Provide the [x, y] coordinate of the cell's center where the given text is located.  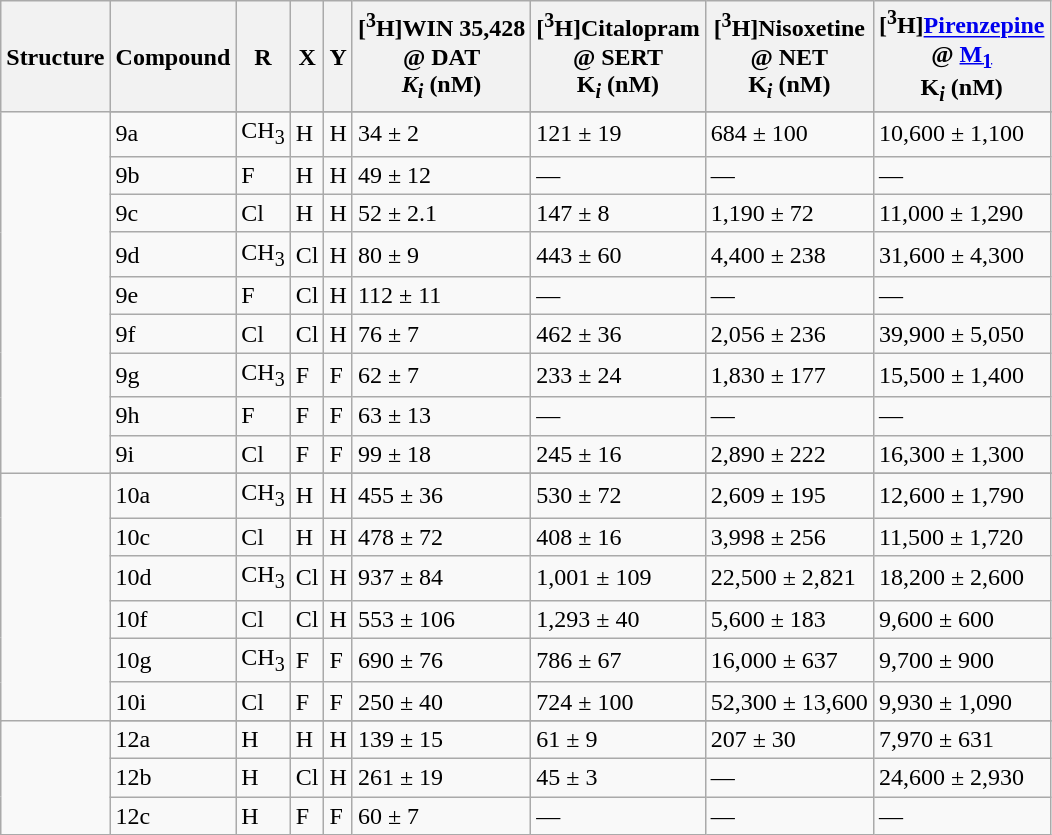
9b [173, 175]
9i [173, 454]
2,056 ± 236 [789, 334]
3,998 ± 256 [789, 537]
786 ± 67 [618, 660]
52 ± 2.1 [441, 213]
1,001 ± 109 [618, 578]
9d [173, 254]
63 ± 13 [441, 416]
1,830 ± 177 [789, 375]
12b [173, 778]
16,000 ± 637 [789, 660]
10f [173, 619]
9e [173, 296]
207 ± 30 [789, 739]
455 ± 36 [441, 495]
690 ± 76 [441, 660]
[3H]Nisoxetine@ NETKi (nM) [789, 56]
60 ± 7 [441, 816]
22,500 ± 2,821 [789, 578]
11,000 ± 1,290 [962, 213]
10,600 ± 1,100 [962, 134]
[3H]Citalopram@ SERTKi (nM) [618, 56]
Compound [173, 56]
10a [173, 495]
9,700 ± 900 [962, 660]
10d [173, 578]
245 ± 16 [618, 454]
61 ± 9 [618, 739]
112 ± 11 [441, 296]
1,293 ± 40 [618, 619]
9c [173, 213]
724 ± 100 [618, 701]
553 ± 106 [441, 619]
39,900 ± 5,050 [962, 334]
24,600 ± 2,930 [962, 778]
147 ± 8 [618, 213]
[3H]Pirenzepine@ M1Ki (nM) [962, 56]
X [307, 56]
233 ± 24 [618, 375]
2,609 ± 195 [789, 495]
9f [173, 334]
11,500 ± 1,720 [962, 537]
250 ± 40 [441, 701]
261 ± 19 [441, 778]
9h [173, 416]
2,890 ± 222 [789, 454]
49 ± 12 [441, 175]
10g [173, 660]
9a [173, 134]
80 ± 9 [441, 254]
18,200 ± 2,600 [962, 578]
937 ± 84 [441, 578]
Structure [56, 56]
7,970 ± 631 [962, 739]
R [263, 56]
15,500 ± 1,400 [962, 375]
12c [173, 816]
443 ± 60 [618, 254]
10i [173, 701]
76 ± 7 [441, 334]
Y [338, 56]
10c [173, 537]
684 ± 100 [789, 134]
462 ± 36 [618, 334]
12a [173, 739]
12,600 ± 1,790 [962, 495]
478 ± 72 [441, 537]
34 ± 2 [441, 134]
9,930 ± 1,090 [962, 701]
[3H]WIN 35,428@ DATKi (nM) [441, 56]
9,600 ± 600 [962, 619]
45 ± 3 [618, 778]
139 ± 15 [441, 739]
16,300 ± 1,300 [962, 454]
52,300 ± 13,600 [789, 701]
62 ± 7 [441, 375]
121 ± 19 [618, 134]
9g [173, 375]
408 ± 16 [618, 537]
5,600 ± 183 [789, 619]
4,400 ± 238 [789, 254]
31,600 ± 4,300 [962, 254]
1,190 ± 72 [789, 213]
99 ± 18 [441, 454]
530 ± 72 [618, 495]
